Capture the cell that displays the provided text and extract its (x, y) central coordinate. 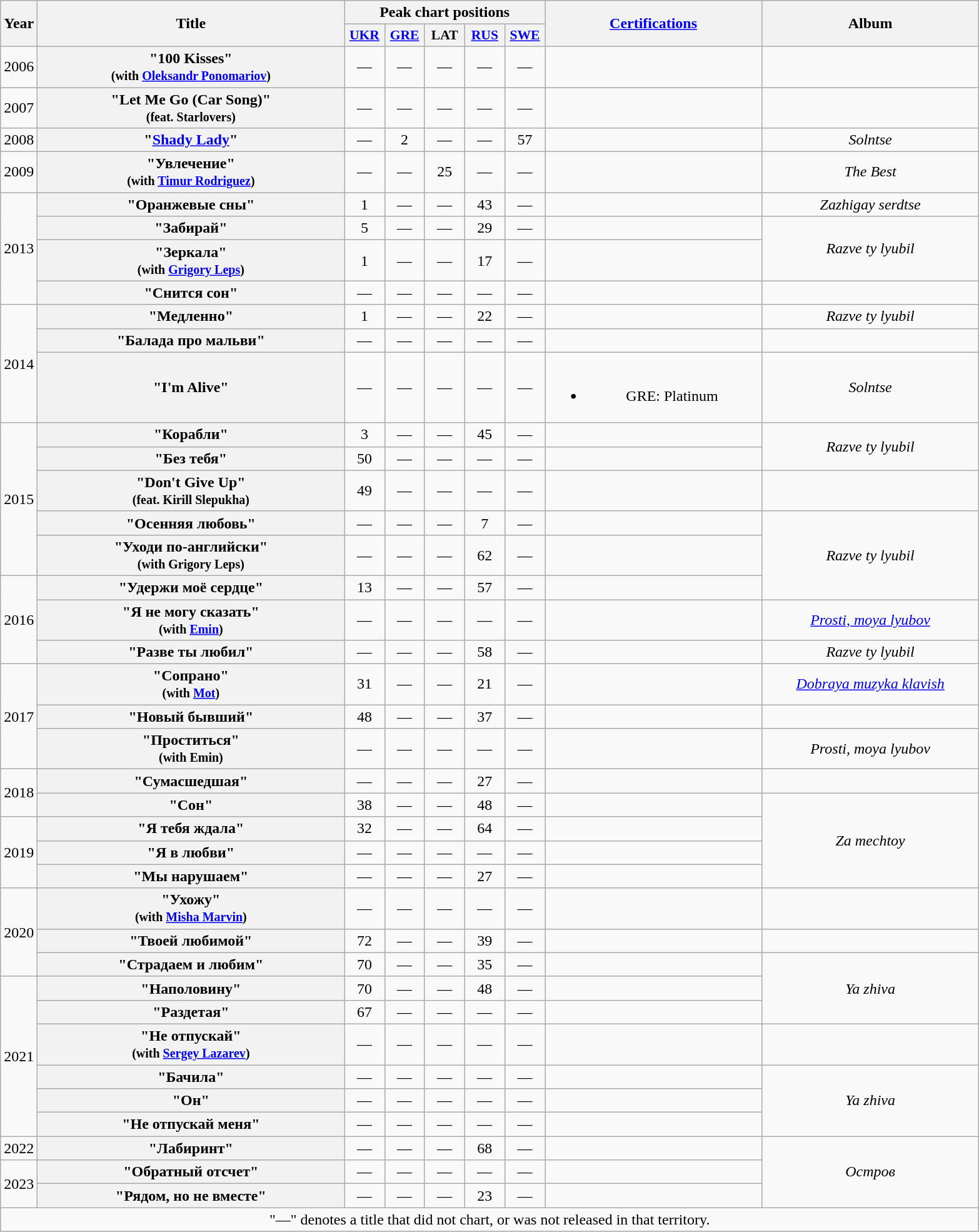
2007 (19, 108)
2013 (19, 249)
2009 (19, 173)
45 (484, 435)
72 (364, 941)
2020 (19, 932)
Peak chart positions (445, 13)
"I'm Alive" (191, 388)
RUS (484, 36)
"Страдаем и любим" (191, 964)
"Обратный отсчет" (191, 1172)
GRE (404, 36)
"Уходи по-английски"(with Grigory Leps) (191, 555)
"Let Me Go (Car Song)"(feat. Starlovers) (191, 108)
2014 (19, 364)
SWE (525, 36)
"Лабиринт" (191, 1148)
3 (364, 435)
"Корабли" (191, 435)
67 (364, 1012)
62 (484, 555)
"Я в любви" (191, 852)
"Ухожу"(with Misha Marvin) (191, 908)
"Проститься"(with Emin) (191, 749)
7 (484, 523)
"Забирай" (191, 228)
32 (364, 829)
"Не отпускай"(with Sergey Lazarev) (191, 1044)
58 (484, 652)
"Сопрано"(with Mot) (191, 684)
2015 (19, 499)
"Увлечение"(with Timur Rodriguez) (191, 173)
"Новый бывший" (191, 717)
64 (484, 829)
35 (484, 964)
"Твоей любимой" (191, 941)
"Удержи моё сердце" (191, 587)
"Сумасшедшая" (191, 781)
39 (484, 941)
Album (870, 24)
2017 (19, 717)
17 (484, 260)
"Зеркала"(with Grigory Leps) (191, 260)
2019 (19, 852)
29 (484, 228)
Dobraya muzyka klavish (870, 684)
22 (484, 316)
"Мы нарушаем" (191, 876)
"Я не могу сказать"(with Emin) (191, 619)
31 (364, 684)
"Снится сон" (191, 293)
"Оранжевые сны" (191, 204)
"Shady Lady" (191, 140)
2 (404, 140)
2023 (19, 1184)
37 (484, 717)
"Раздетая" (191, 1012)
Title (191, 24)
2021 (19, 1056)
"Медленно" (191, 316)
"—" denotes a title that did not chart, or was not released in that territory. (490, 1219)
"Балада про мальви" (191, 340)
2022 (19, 1148)
"Don't Give Up"(feat. Kirill Slepukha) (191, 490)
LAT (444, 36)
"Без тебя" (191, 458)
13 (364, 587)
"Сон" (191, 805)
"100 Kisses"(with Oleksandr Ponomariov) (191, 66)
5 (364, 228)
"Не отпускай меня" (191, 1124)
Year (19, 24)
2016 (19, 619)
"Наполовину" (191, 988)
"Рядом, но не вместе" (191, 1196)
2018 (19, 793)
"Разве ты любил" (191, 652)
2006 (19, 66)
The Best (870, 173)
23 (484, 1196)
UKR (364, 36)
38 (364, 805)
Certifications (654, 24)
2008 (19, 140)
50 (364, 458)
Остров (870, 1172)
"Бачила" (191, 1076)
25 (444, 173)
"Я тебя ждала" (191, 829)
"Он" (191, 1101)
21 (484, 684)
GRE: Platinum (654, 388)
"Осенняя любовь" (191, 523)
Za mechtoy (870, 841)
68 (484, 1148)
43 (484, 204)
49 (364, 490)
Zazhigay serdtse (870, 204)
